Return [x, y] of the center of cell containing provided text 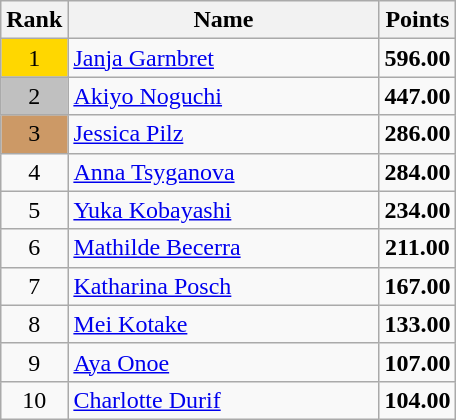
7 [34, 286]
Jessica Pilz [224, 134]
447.00 [418, 96]
Mathilde Becerra [224, 248]
Charlotte Durif [224, 400]
211.00 [418, 248]
104.00 [418, 400]
Yuka Kobayashi [224, 210]
Points [418, 20]
8 [34, 324]
Aya Onoe [224, 362]
2 [34, 96]
Katharina Posch [224, 286]
107.00 [418, 362]
4 [34, 172]
284.00 [418, 172]
Akiyo Noguchi [224, 96]
Mei Kotake [224, 324]
Name [224, 20]
234.00 [418, 210]
5 [34, 210]
3 [34, 134]
Janja Garnbret [224, 58]
1 [34, 58]
Rank [34, 20]
Anna Tsyganova [224, 172]
9 [34, 362]
10 [34, 400]
596.00 [418, 58]
6 [34, 248]
286.00 [418, 134]
133.00 [418, 324]
167.00 [418, 286]
